Locate the cell with the specified text and output its (x, y) center coordinate. 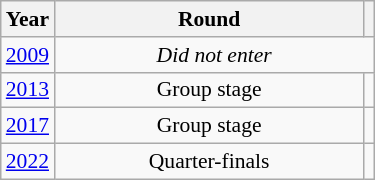
2022 (28, 162)
2017 (28, 126)
2013 (28, 90)
Round (209, 19)
Did not enter (214, 55)
Quarter-finals (209, 162)
Year (28, 19)
2009 (28, 55)
